Identify which cell holds the provided text, then report its (X, Y) central coordinate. 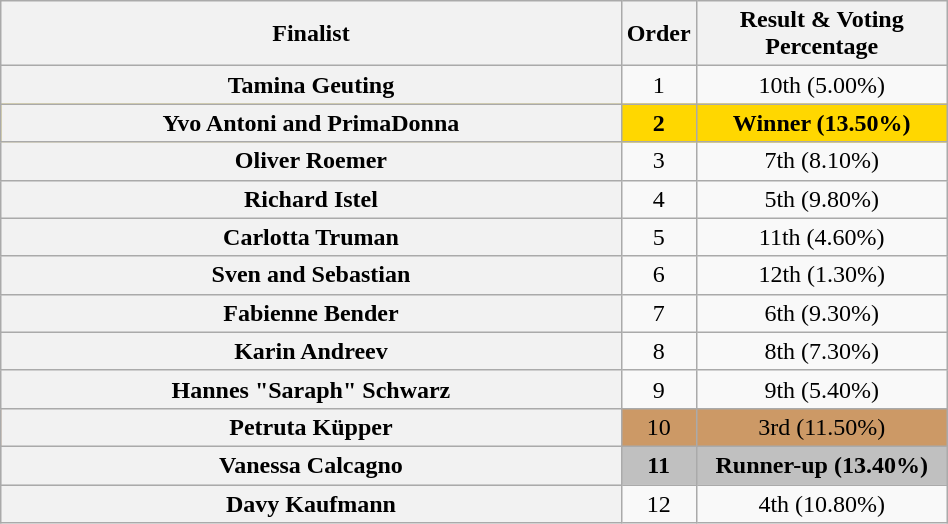
4th (10.80%) (822, 503)
Carlotta Truman (311, 237)
8 (658, 351)
6th (9.30%) (822, 313)
Vanessa Calcagno (311, 465)
Order (658, 34)
Oliver Roemer (311, 161)
7th (8.10%) (822, 161)
Finalist (311, 34)
Result & Voting Percentage (822, 34)
11th (4.60%) (822, 237)
5 (658, 237)
Tamina Geuting (311, 85)
3rd (11.50%) (822, 427)
10th (5.00%) (822, 85)
Davy Kaufmann (311, 503)
7 (658, 313)
9th (5.40%) (822, 389)
11 (658, 465)
Winner (13.50%) (822, 123)
3 (658, 161)
Karin Andreev (311, 351)
Petruta Küpper (311, 427)
5th (9.80%) (822, 199)
Runner-up (13.40%) (822, 465)
1 (658, 85)
12 (658, 503)
2 (658, 123)
4 (658, 199)
Fabienne Bender (311, 313)
Sven and Sebastian (311, 275)
10 (658, 427)
12th (1.30%) (822, 275)
6 (658, 275)
Richard Istel (311, 199)
Hannes "Saraph" Schwarz (311, 389)
Yvo Antoni and PrimaDonna (311, 123)
8th (7.30%) (822, 351)
9 (658, 389)
